From the cell containing the given text, extract its center point as (x, y) coordinate. 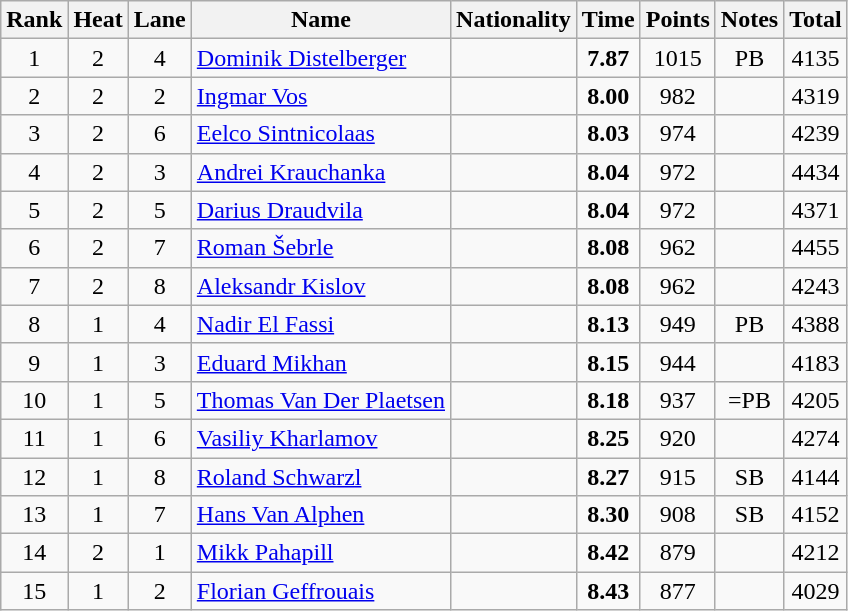
4455 (816, 248)
Roman Šebrle (320, 248)
877 (678, 591)
Vasiliy Kharlamov (320, 438)
4135 (816, 58)
8.03 (608, 134)
944 (678, 362)
Nadir El Fassi (320, 324)
Eelco Sintnicolaas (320, 134)
8.30 (608, 515)
Name (320, 20)
8.42 (608, 553)
Time (608, 20)
937 (678, 400)
949 (678, 324)
Eduard Mikhan (320, 362)
Rank (34, 20)
Nationality (514, 20)
10 (34, 400)
4239 (816, 134)
4152 (816, 515)
4243 (816, 286)
8.25 (608, 438)
915 (678, 477)
8.27 (608, 477)
Thomas Van Der Plaetsen (320, 400)
12 (34, 477)
8.15 (608, 362)
7.87 (608, 58)
Lane (160, 20)
Hans Van Alphen (320, 515)
Points (678, 20)
15 (34, 591)
4388 (816, 324)
8.13 (608, 324)
Heat (98, 20)
=PB (749, 400)
8.18 (608, 400)
Dominik Distelberger (320, 58)
4434 (816, 172)
13 (34, 515)
4212 (816, 553)
Florian Geffrouais (320, 591)
Notes (749, 20)
879 (678, 553)
Aleksandr Kislov (320, 286)
908 (678, 515)
920 (678, 438)
4371 (816, 210)
4319 (816, 96)
974 (678, 134)
4274 (816, 438)
Roland Schwarzl (320, 477)
982 (678, 96)
Andrei Krauchanka (320, 172)
8.43 (608, 591)
11 (34, 438)
8.00 (608, 96)
4029 (816, 591)
Darius Draudvila (320, 210)
4183 (816, 362)
1015 (678, 58)
4205 (816, 400)
9 (34, 362)
Mikk Pahapill (320, 553)
4144 (816, 477)
Total (816, 20)
14 (34, 553)
Ingmar Vos (320, 96)
